Output the (x, y) coordinate of the center of the cell containing the given text.  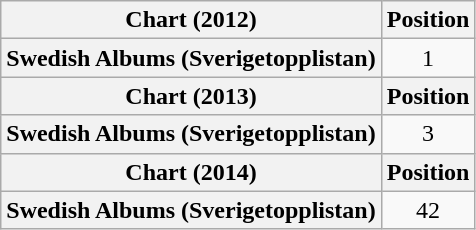
1 (428, 58)
3 (428, 134)
Chart (2014) (191, 172)
42 (428, 210)
Chart (2012) (191, 20)
Chart (2013) (191, 96)
